Identify which cell holds the provided text, then report its [X, Y] central coordinate. 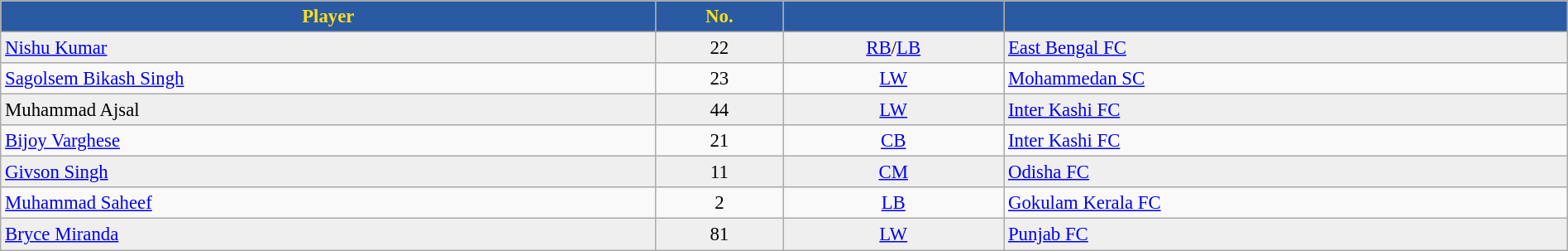
Mohammedan SC [1286, 79]
CB [893, 141]
Punjab FC [1286, 234]
Muhammad Saheef [328, 203]
Gokulam Kerala FC [1286, 203]
Player [328, 17]
Muhammad Ajsal [328, 110]
81 [719, 234]
CM [893, 172]
Nishu Kumar [328, 48]
23 [719, 79]
No. [719, 17]
11 [719, 172]
East Bengal FC [1286, 48]
RB/LB [893, 48]
LB [893, 203]
Odisha FC [1286, 172]
Bryce Miranda [328, 234]
22 [719, 48]
44 [719, 110]
Sagolsem Bikash Singh [328, 79]
Givson Singh [328, 172]
2 [719, 203]
21 [719, 141]
Bijoy Varghese [328, 141]
